Find where the given text appears and provide that cell's center as (x, y) coordinate. 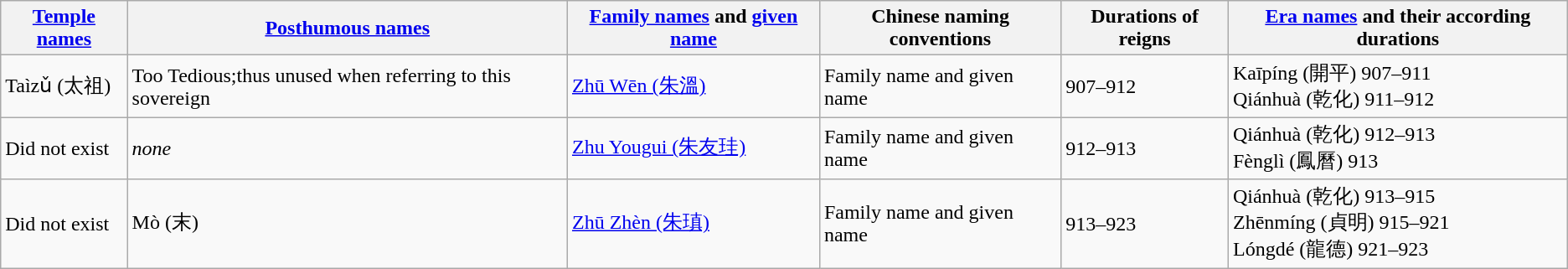
913–923 (1145, 224)
Zhu Yougui (朱友珪) (694, 148)
Zhū Wēn (朱溫) (694, 86)
Family names and given name (694, 28)
Taìzǔ (太祖) (64, 86)
none (347, 148)
907–912 (1145, 86)
Mò (末) (347, 224)
Qiánhuà (乾化) 912–913 Fènglì (鳳曆) 913 (1397, 148)
Posthumous names (347, 28)
Too Tedious;thus unused when referring to this sovereign (347, 86)
Temple names (64, 28)
Era names and their according durations (1397, 28)
Qiánhuà (乾化) 913–915 Zhēnmíng (貞明) 915–921 Lóngdé (龍德) 921–923 (1397, 224)
Chinese naming conventions (940, 28)
912–913 (1145, 148)
Durations of reigns (1145, 28)
Zhū Zhèn (朱瑱) (694, 224)
Kaīpíng (開平) 907–911 Qiánhuà (乾化) 911–912 (1397, 86)
